Provide the (x, y) coordinate of the cell's center where the given text is located.  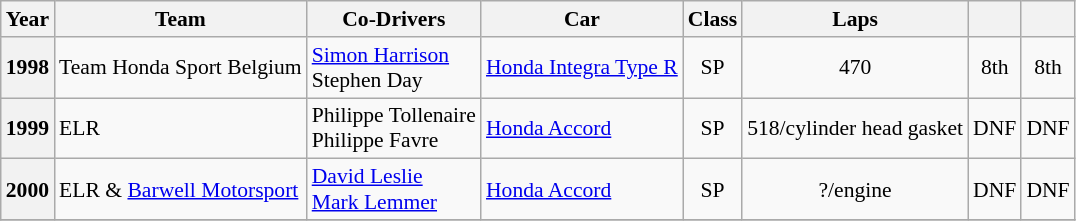
Class (712, 19)
ELR (180, 128)
Simon Harrison Stephen Day (394, 68)
David Leslie Mark Lemmer (394, 190)
1999 (28, 128)
Honda Integra Type R (582, 68)
Philippe Tollenaire Philippe Favre (394, 128)
518/cylinder head gasket (855, 128)
?/engine (855, 190)
Year (28, 19)
Laps (855, 19)
Co-Drivers (394, 19)
ELR & Barwell Motorsport (180, 190)
2000 (28, 190)
1998 (28, 68)
470 (855, 68)
Team (180, 19)
Team Honda Sport Belgium (180, 68)
Car (582, 19)
